Find where the given text appears and provide that cell's center as (x, y) coordinate. 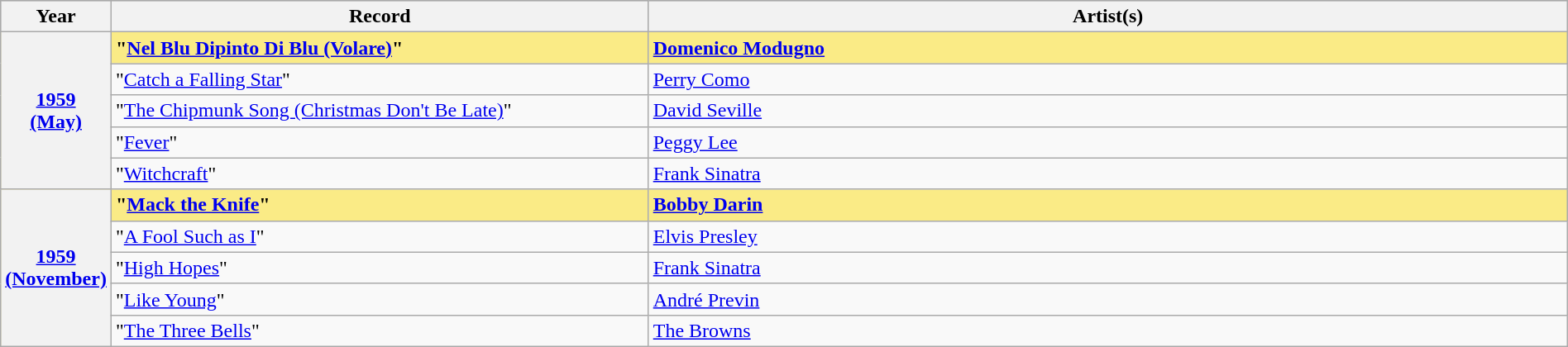
"Mack the Knife" (380, 205)
David Seville (1108, 111)
Peggy Lee (1108, 142)
André Previn (1108, 299)
1959(May) (56, 111)
Perry Como (1108, 79)
The Browns (1108, 330)
Domenico Modugno (1108, 48)
1959(November) (56, 268)
"Nel Blu Dipinto Di Blu (Volare)" (380, 48)
Bobby Darin (1108, 205)
"The Three Bells" (380, 330)
Record (380, 17)
Artist(s) (1108, 17)
"A Fool Such as I" (380, 236)
Elvis Presley (1108, 236)
"High Hopes" (380, 268)
"Fever" (380, 142)
"Catch a Falling Star" (380, 79)
"Witchcraft" (380, 173)
Year (56, 17)
"Like Young" (380, 299)
"The Chipmunk Song (Christmas Don't Be Late)" (380, 111)
